Find where the given text appears and provide that cell's center as (x, y) coordinate. 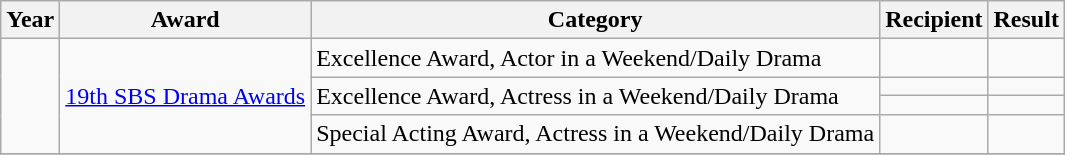
Year (30, 20)
Result (1026, 20)
Excellence Award, Actor in a Weekend/Daily Drama (596, 58)
Award (186, 20)
Special Acting Award, Actress in a Weekend/Daily Drama (596, 134)
Excellence Award, Actress in a Weekend/Daily Drama (596, 96)
19th SBS Drama Awards (186, 96)
Category (596, 20)
Recipient (934, 20)
